Return [x, y] of the center of cell containing provided text 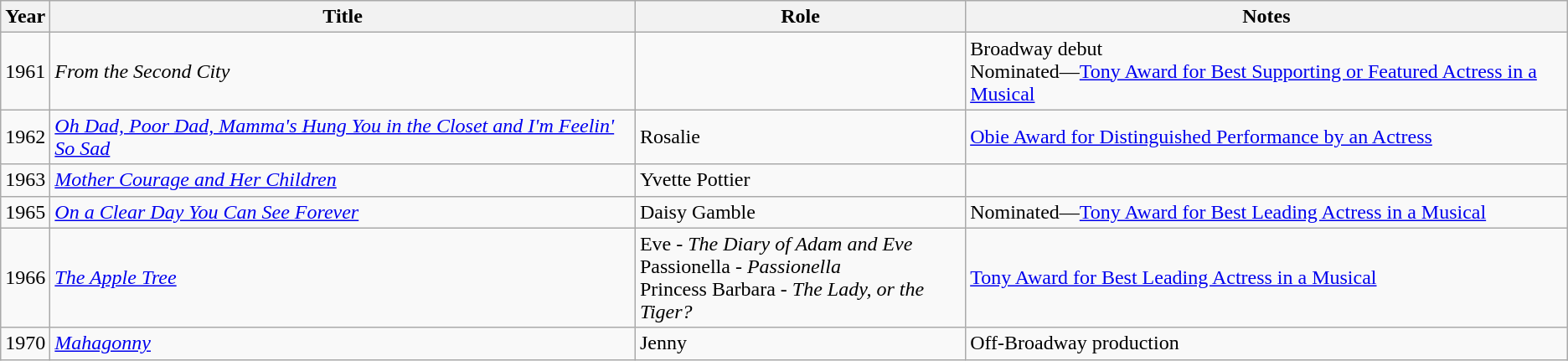
Oh Dad, Poor Dad, Mamma's Hung You in the Closet and I'm Feelin' So Sad [343, 137]
1965 [25, 212]
Mother Courage and Her Children [343, 180]
The Apple Tree [343, 278]
Eve - The Diary of Adam and EvePassionella - PassionellaPrincess Barbara - The Lady, or the Tiger? [800, 278]
Mahagonny [343, 343]
Daisy Gamble [800, 212]
From the Second City [343, 71]
Title [343, 17]
1970 [25, 343]
Broadway debutNominated—Tony Award for Best Supporting or Featured Actress in a Musical [1266, 71]
1963 [25, 180]
Off-Broadway production [1266, 343]
On a Clear Day You Can See Forever [343, 212]
1962 [25, 137]
Nominated—Tony Award for Best Leading Actress in a Musical [1266, 212]
Rosalie [800, 137]
1961 [25, 71]
1966 [25, 278]
Year [25, 17]
Obie Award for Distinguished Performance by an Actress [1266, 137]
Role [800, 17]
Notes [1266, 17]
Jenny [800, 343]
Tony Award for Best Leading Actress in a Musical [1266, 278]
Yvette Pottier [800, 180]
